Pinpoint the cell where the given text exists, returning its (X, Y) midpoint coordinate. 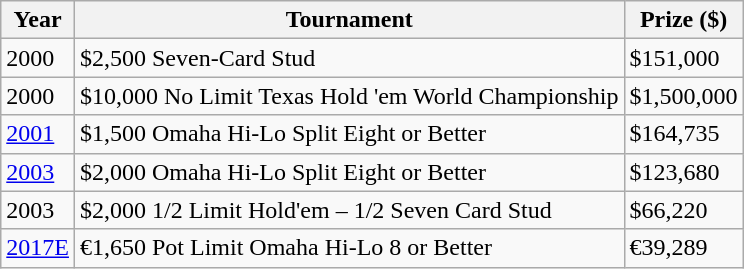
$1,500 Omaha Hi-Lo Split Eight or Better (349, 134)
$164,735 (684, 134)
$2,000 1/2 Limit Hold'em – 1/2 Seven Card Stud (349, 210)
$1,500,000 (684, 96)
€1,650 Pot Limit Omaha Hi-Lo 8 or Better (349, 248)
$10,000 No Limit Texas Hold 'em World Championship (349, 96)
Prize ($) (684, 20)
$123,680 (684, 172)
$2,000 Omaha Hi-Lo Split Eight or Better (349, 172)
€39,289 (684, 248)
2017E (38, 248)
Year (38, 20)
Tournament (349, 20)
$2,500 Seven-Card Stud (349, 58)
2001 (38, 134)
$66,220 (684, 210)
$151,000 (684, 58)
